Capture the cell that displays the provided text and extract its (x, y) central coordinate. 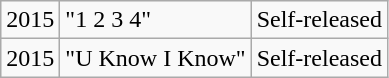
"1 2 3 4" (156, 20)
"U Know I Know" (156, 58)
